Search for the cell housing the specified text and yield its (x, y) center coordinate. 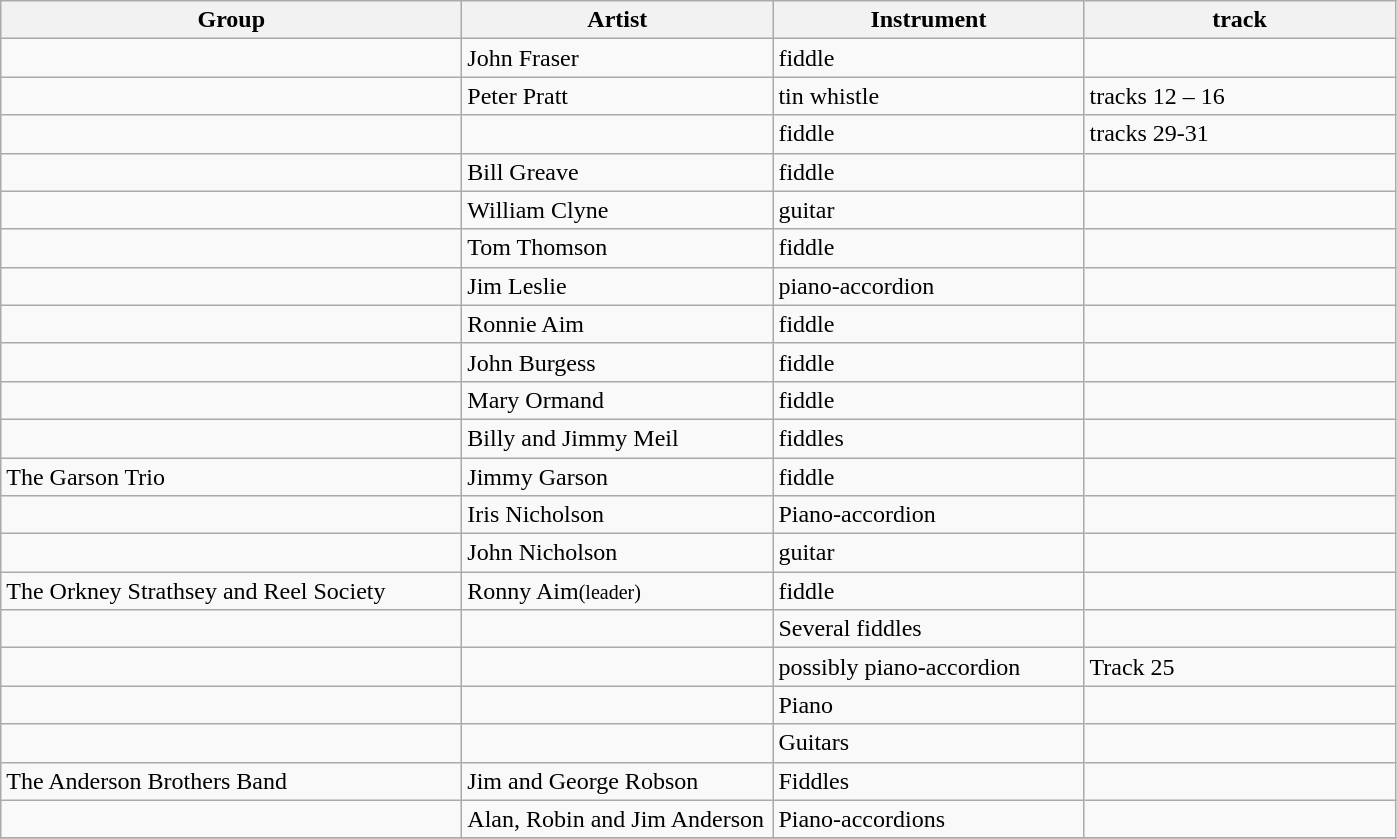
Mary Ormand (618, 400)
Artist (618, 20)
piano-accordion (928, 286)
tracks 29-31 (1240, 134)
Group (232, 20)
Alan, Robin and Jim Anderson (618, 819)
Iris Nicholson (618, 515)
John Fraser (618, 58)
Ronnie Aim (618, 324)
Fiddles (928, 781)
Jim and George Robson (618, 781)
tracks 12 – 16 (1240, 96)
Tom Thomson (618, 248)
Jimmy Garson (618, 477)
Ronny Aim(leader) (618, 591)
Billy and Jimmy Meil (618, 438)
The Orkney Strathsey and Reel Society (232, 591)
John Nicholson (618, 553)
The Garson Trio (232, 477)
Track 25 (1240, 667)
Bill Greave (618, 172)
The Anderson Brothers Band (232, 781)
John Burgess (618, 362)
Piano-accordions (928, 819)
fiddles (928, 438)
Piano (928, 705)
Instrument (928, 20)
Jim Leslie (618, 286)
Several fiddles (928, 629)
track (1240, 20)
Guitars (928, 743)
Peter Pratt (618, 96)
possibly piano-accordion (928, 667)
tin whistle (928, 96)
Piano-accordion (928, 515)
William Clyne (618, 210)
